Determine the (X, Y) coordinate at the center of the cell enclosing the given text.  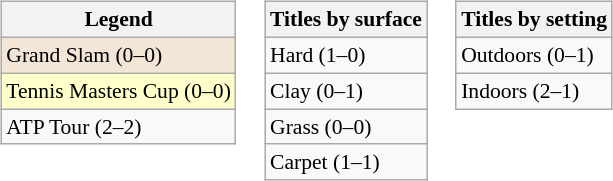
Grass (0–0) (346, 127)
Grand Slam (0–0) (118, 55)
Titles by setting (534, 20)
Legend (118, 20)
Outdoors (0–1) (534, 55)
Titles by surface (346, 20)
ATP Tour (2–2) (118, 127)
Tennis Masters Cup (0–0) (118, 91)
Hard (1–0) (346, 55)
Carpet (1–1) (346, 162)
Clay (0–1) (346, 91)
Indoors (2–1) (534, 91)
